Provide the [x, y] coordinate of the cell's center where the given text is located.  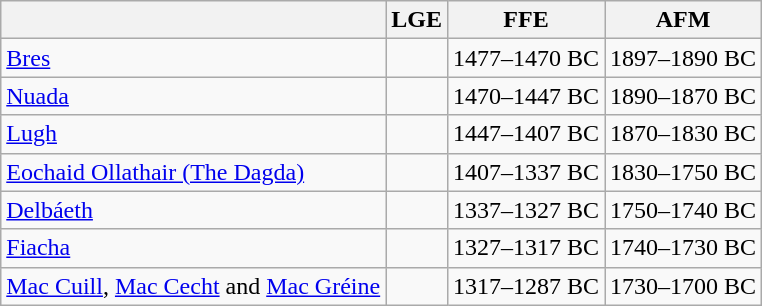
FFE [526, 20]
1740–1730 BC [684, 248]
Eochaid Ollathair (The Dagda) [194, 172]
1327–1317 BC [526, 248]
1830–1750 BC [684, 172]
1870–1830 BC [684, 134]
AFM [684, 20]
Bres [194, 58]
Mac Cuill, Mac Cecht and Mac Gréine [194, 286]
Fiacha [194, 248]
1890–1870 BC [684, 96]
Delbáeth [194, 210]
1897–1890 BC [684, 58]
1317–1287 BC [526, 286]
1407–1337 BC [526, 172]
1750–1740 BC [684, 210]
Lugh [194, 134]
LGE [417, 20]
1470–1447 BC [526, 96]
1337–1327 BC [526, 210]
1477–1470 BC [526, 58]
1730–1700 BC [684, 286]
Nuada [194, 96]
1447–1407 BC [526, 134]
